Scan for the cell matching the given text and deliver its [X, Y] coordinate at center. 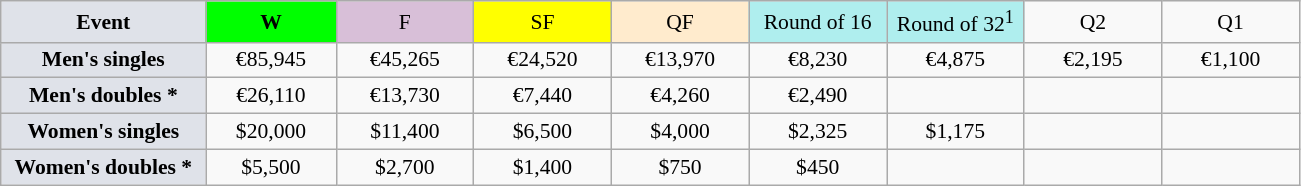
Q1 [1231, 22]
$2,700 [405, 167]
€8,230 [818, 60]
$2,325 [818, 132]
€24,520 [543, 60]
W [271, 22]
€7,440 [543, 96]
Round of 16 [818, 22]
€85,945 [271, 60]
$450 [818, 167]
$5,500 [271, 167]
SF [543, 22]
$750 [680, 167]
€1,100 [1231, 60]
Round of 321 [955, 22]
Q2 [1093, 22]
€2,195 [1093, 60]
€4,875 [955, 60]
$4,000 [680, 132]
Event [104, 22]
Men's singles [104, 60]
Women's singles [104, 132]
€4,260 [680, 96]
€13,730 [405, 96]
$1,175 [955, 132]
€45,265 [405, 60]
$6,500 [543, 132]
$1,400 [543, 167]
Women's doubles * [104, 167]
Men's doubles * [104, 96]
$20,000 [271, 132]
QF [680, 22]
€13,970 [680, 60]
€2,490 [818, 96]
$11,400 [405, 132]
F [405, 22]
€26,110 [271, 96]
